Find where the given text appears and provide that cell's center as [X, Y] coordinate. 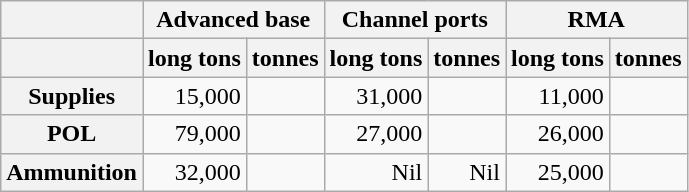
Supplies [72, 96]
RMA [597, 20]
Advanced base [233, 20]
11,000 [558, 96]
Ammunition [72, 172]
27,000 [376, 134]
15,000 [194, 96]
26,000 [558, 134]
31,000 [376, 96]
POL [72, 134]
79,000 [194, 134]
Channel ports [415, 20]
32,000 [194, 172]
25,000 [558, 172]
